For the text-containing cell, return its midpoint in (X, Y) coordinate format. 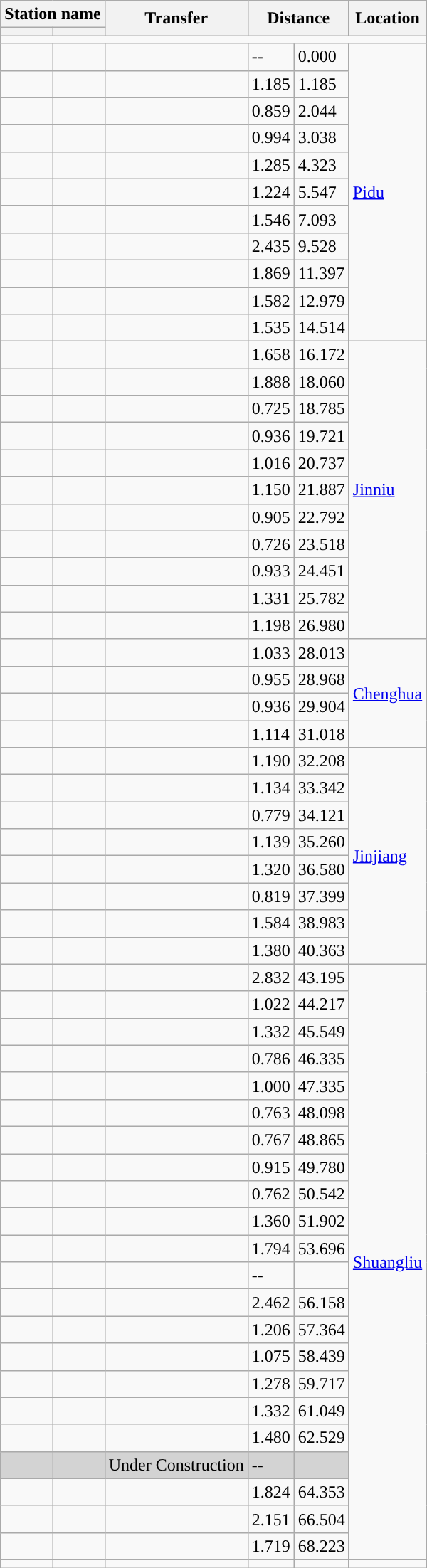
46.335 (322, 1059)
1.134 (270, 788)
0.762 (270, 1194)
1.224 (270, 192)
2.151 (270, 1519)
Shuangliu (387, 1262)
18.785 (322, 409)
0.994 (270, 138)
22.792 (322, 517)
28.013 (322, 652)
1.535 (270, 328)
57.364 (322, 1330)
59.717 (322, 1384)
0.819 (270, 896)
35.260 (322, 842)
1.320 (270, 869)
24.451 (322, 571)
66.504 (322, 1519)
Chenghua (387, 693)
20.737 (322, 463)
64.353 (322, 1492)
2.044 (322, 111)
45.549 (322, 1032)
1.869 (270, 273)
1.114 (270, 733)
31.018 (322, 733)
19.721 (322, 436)
1.888 (270, 382)
37.399 (322, 896)
1.719 (270, 1546)
43.195 (322, 978)
0.779 (270, 815)
1.150 (270, 490)
12.979 (322, 301)
1.206 (270, 1330)
40.363 (322, 950)
18.060 (322, 382)
0.786 (270, 1059)
38.983 (322, 923)
44.217 (322, 1005)
1.658 (270, 355)
0.767 (270, 1140)
0.726 (270, 544)
1.824 (270, 1492)
2.832 (270, 978)
1.022 (270, 1005)
1.016 (270, 463)
16.172 (322, 355)
2.462 (270, 1303)
1.331 (270, 598)
1.198 (270, 625)
0.763 (270, 1113)
68.223 (322, 1546)
51.902 (322, 1222)
14.514 (322, 328)
7.093 (322, 219)
2.435 (270, 246)
26.980 (322, 625)
1.285 (270, 165)
1.000 (270, 1086)
33.342 (322, 788)
Distance (298, 18)
25.782 (322, 598)
58.439 (322, 1357)
1.033 (270, 652)
1.480 (270, 1438)
4.323 (322, 165)
1.278 (270, 1384)
1.546 (270, 219)
32.208 (322, 761)
62.529 (322, 1438)
5.547 (322, 192)
Pidu (387, 192)
1.380 (270, 950)
Station name (53, 14)
0.933 (270, 571)
Transfer (176, 18)
11.397 (322, 273)
0.859 (270, 111)
0.000 (322, 57)
56.158 (322, 1303)
1.139 (270, 842)
0.905 (270, 517)
21.887 (322, 490)
Jinniu (387, 491)
0.915 (270, 1167)
0.955 (270, 679)
Location (387, 18)
1.190 (270, 761)
9.528 (322, 246)
29.904 (322, 706)
3.038 (322, 138)
47.335 (322, 1086)
1.794 (270, 1249)
28.968 (322, 679)
36.580 (322, 869)
1.584 (270, 923)
61.049 (322, 1411)
53.696 (322, 1249)
23.518 (322, 544)
49.780 (322, 1167)
Under Construction (176, 1465)
1.360 (270, 1222)
50.542 (322, 1194)
Jinjiang (387, 856)
48.865 (322, 1140)
48.098 (322, 1113)
1.075 (270, 1357)
1.582 (270, 301)
0.725 (270, 409)
34.121 (322, 815)
